Capture the cell that displays the provided text and extract its [X, Y] central coordinate. 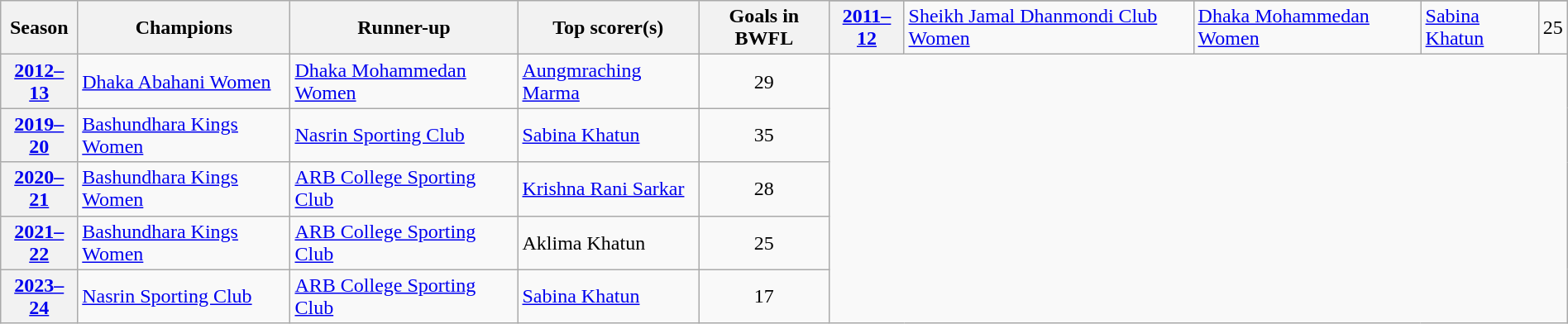
35 [764, 136]
2019–20 [40, 136]
29 [764, 81]
Top scorer(s) [609, 28]
Champions [184, 28]
2020–21 [40, 188]
Season [40, 28]
Runner-up [404, 28]
Dhaka Abahani Women [184, 81]
Krishna Rani Sarkar [609, 188]
Sheikh Jamal Dhanmondi Club Women [1049, 28]
2012–13 [40, 81]
28 [764, 188]
2021–22 [40, 243]
2011–12 [867, 28]
Goals in BWFL [764, 28]
2023–24 [40, 296]
Aklima Khatun [609, 243]
Aungmraching Marma [609, 81]
17 [764, 296]
